From the cell containing the given text, extract its center point as [X, Y] coordinate. 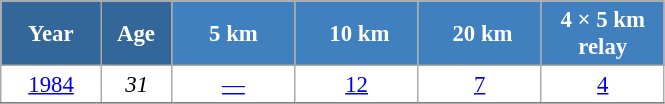
12 [356, 85]
Age [136, 34]
— [234, 85]
7 [480, 85]
5 km [234, 34]
31 [136, 85]
4 [602, 85]
20 km [480, 34]
Year [52, 34]
4 × 5 km relay [602, 34]
1984 [52, 85]
10 km [356, 34]
